Identify which cell holds the provided text, then report its (X, Y) central coordinate. 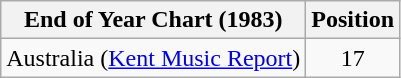
17 (353, 58)
End of Year Chart (1983) (154, 20)
Position (353, 20)
Australia (Kent Music Report) (154, 58)
